From the cell containing the given text, extract its center point as [X, Y] coordinate. 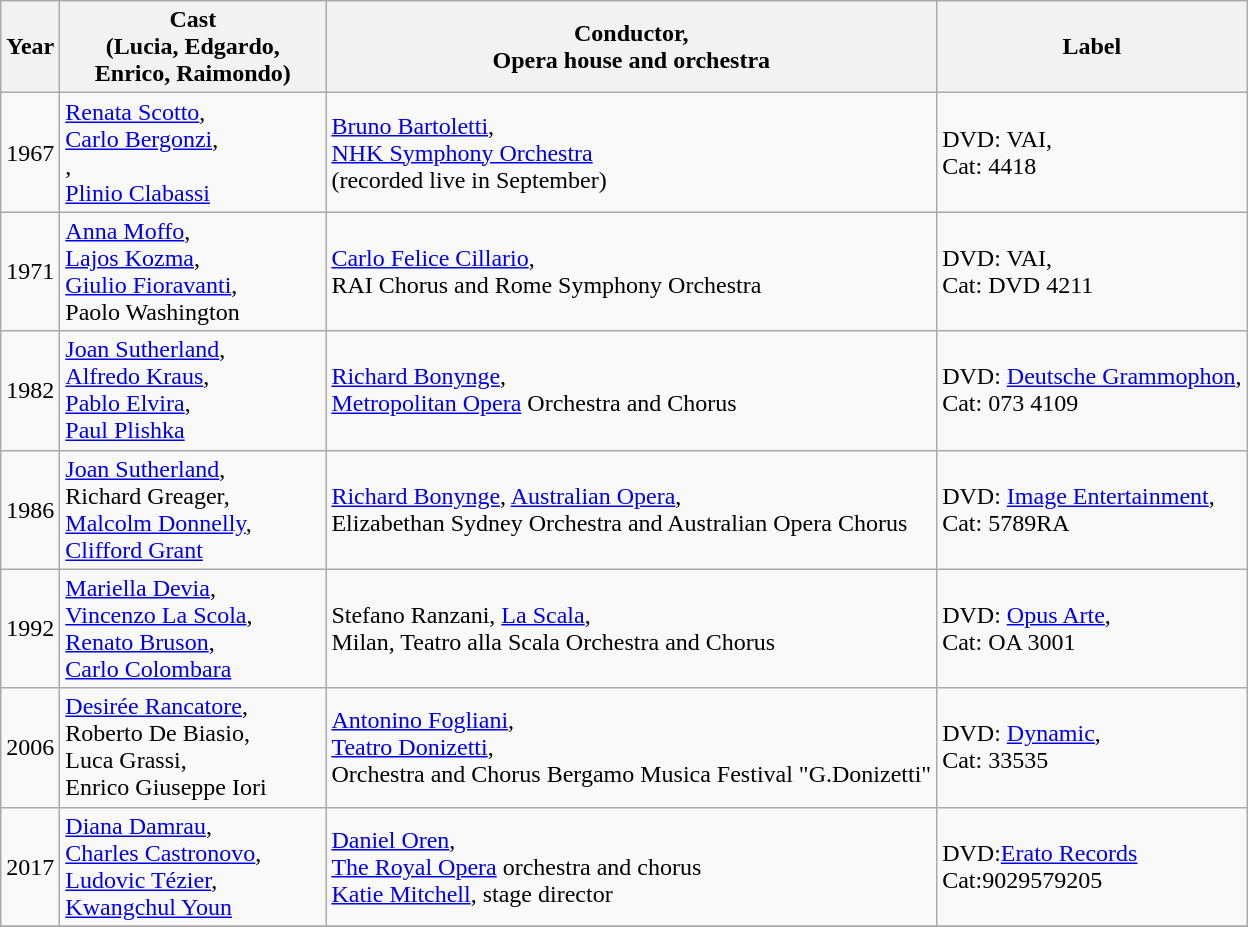
Conductor,Opera house and orchestra [632, 47]
DVD: VAI,Cat: DVD 4211 [1092, 272]
Daniel Oren,The Royal Opera orchestra and chorusKatie Mitchell, stage director [632, 866]
Richard Bonynge, Australian Opera,Elizabethan Sydney Orchestra and Australian Opera Chorus [632, 510]
Desirée Rancatore,Roberto De Biasio,Luca Grassi,Enrico Giuseppe Iori [193, 748]
DVD: Image Entertainment,Cat: 5789RA [1092, 510]
Year [30, 47]
Stefano Ranzani, La Scala,Milan, Teatro alla Scala Orchestra and Chorus [632, 628]
DVD: Deutsche Grammophon,Cat: 073 4109 [1092, 390]
1986 [30, 510]
1982 [30, 390]
Bruno Bartoletti,NHK Symphony Orchestra(recorded live in September) [632, 152]
DVD: Dynamic,Cat: 33535 [1092, 748]
Joan Sutherland,Richard Greager,Malcolm Donnelly,Clifford Grant [193, 510]
Richard Bonynge,Metropolitan Opera Orchestra and Chorus [632, 390]
Diana Damrau,Charles Castronovo,Ludovic Tézier,Kwangchul Youn [193, 866]
Joan Sutherland,Alfredo Kraus,Pablo Elvira,Paul Plishka [193, 390]
Cast(Lucia, Edgardo,Enrico, Raimondo) [193, 47]
Carlo Felice Cillario,RAI Chorus and Rome Symphony Orchestra [632, 272]
1967 [30, 152]
Renata Scotto,Carlo Bergonzi,,Plinio Clabassi [193, 152]
DVD:Erato RecordsCat:9029579205 [1092, 866]
Mariella Devia,Vincenzo La Scola,Renato Bruson,Carlo Colombara [193, 628]
DVD: Opus Arte,Cat: OA 3001 [1092, 628]
Label [1092, 47]
Anna Moffo,Lajos Kozma,Giulio Fioravanti,Paolo Washington [193, 272]
Antonino Fogliani,Teatro Donizetti,Orchestra and Chorus Bergamo Musica Festival "G.Donizetti" [632, 748]
1992 [30, 628]
2017 [30, 866]
2006 [30, 748]
DVD: VAI,Cat: 4418 [1092, 152]
1971 [30, 272]
